Find where the given text appears and provide that cell's center as (X, Y) coordinate. 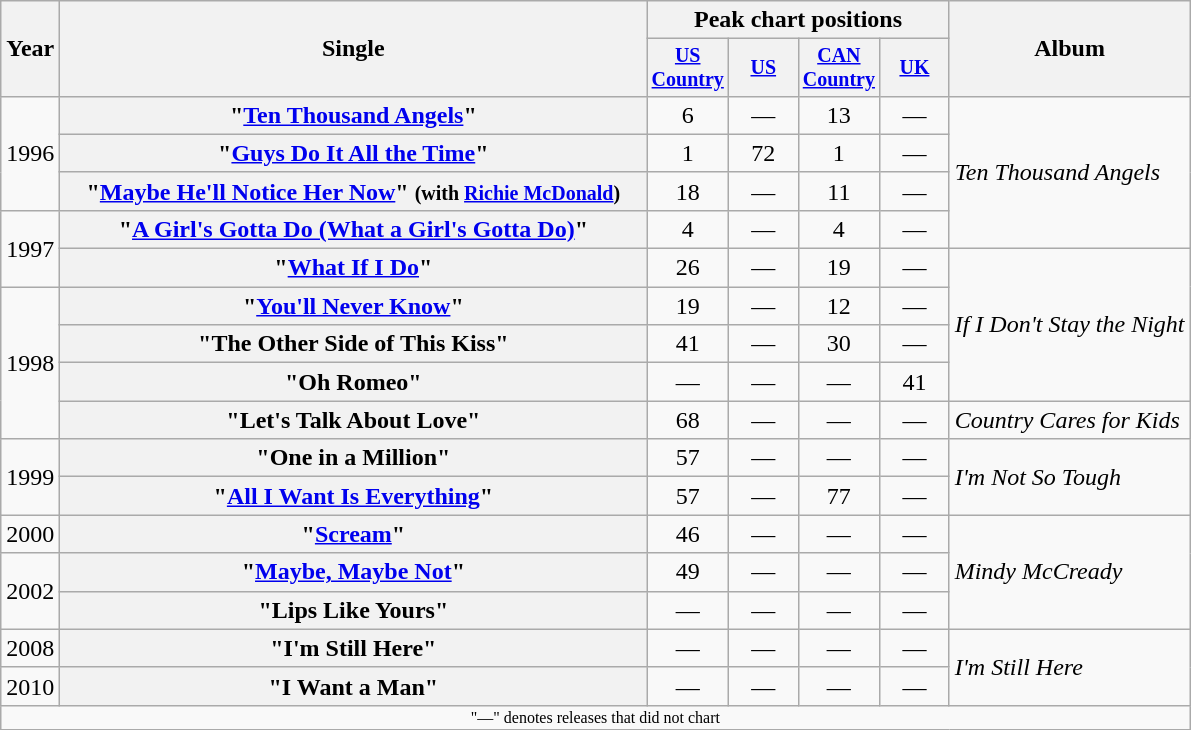
"One in a Million" (354, 458)
I'm Still Here (1070, 667)
"All I Want Is Everything" (354, 496)
Album (1070, 49)
77 (839, 496)
46 (688, 534)
18 (688, 191)
US (764, 68)
"What If I Do" (354, 268)
13 (839, 115)
"A Girl's Gotta Do (What a Girl's Gotta Do)" (354, 229)
I'm Not So Tough (1070, 477)
If I Don't Stay the Night (1070, 325)
6 (688, 115)
2000 (30, 534)
11 (839, 191)
"Oh Romeo" (354, 382)
Peak chart positions (798, 20)
2008 (30, 648)
"Maybe He'll Notice Her Now" (with Richie McDonald) (354, 191)
2002 (30, 591)
72 (764, 153)
1998 (30, 363)
1996 (30, 153)
"Ten Thousand Angels" (354, 115)
"I Want a Man" (354, 686)
68 (688, 420)
Year (30, 49)
Mindy McCready (1070, 572)
CAN Country (839, 68)
2010 (30, 686)
"Maybe, Maybe Not" (354, 572)
1999 (30, 477)
"Scream" (354, 534)
"—" denotes releases that did not chart (596, 717)
26 (688, 268)
Country Cares for Kids (1070, 420)
1997 (30, 248)
Single (354, 49)
US Country (688, 68)
"Guys Do It All the Time" (354, 153)
"Let's Talk About Love" (354, 420)
30 (839, 344)
"I'm Still Here" (354, 648)
"Lips Like Yours" (354, 610)
49 (688, 572)
Ten Thousand Angels (1070, 172)
12 (839, 306)
UK (914, 68)
"The Other Side of This Kiss" (354, 344)
"You'll Never Know" (354, 306)
